From the cell containing the given text, extract its center point as [X, Y] coordinate. 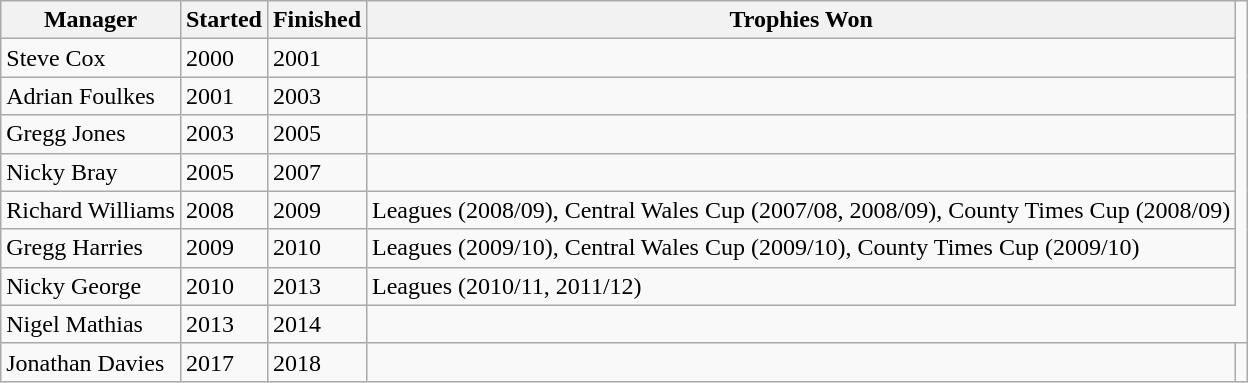
Leagues (2010/11, 2011/12) [802, 286]
Leagues (2008/09), Central Wales Cup (2007/08, 2008/09), County Times Cup (2008/09) [802, 210]
Nigel Mathias [91, 324]
2000 [224, 58]
Gregg Jones [91, 134]
Trophies Won [802, 20]
Nicky George [91, 286]
Adrian Foulkes [91, 96]
2014 [316, 324]
2017 [224, 362]
Started [224, 20]
Steve Cox [91, 58]
Gregg Harries [91, 248]
Jonathan Davies [91, 362]
Nicky Bray [91, 172]
Leagues (2009/10), Central Wales Cup (2009/10), County Times Cup (2009/10) [802, 248]
Richard Williams [91, 210]
2008 [224, 210]
2018 [316, 362]
2007 [316, 172]
Finished [316, 20]
Manager [91, 20]
